Locate the cell with the specified text and output its [X, Y] center coordinate. 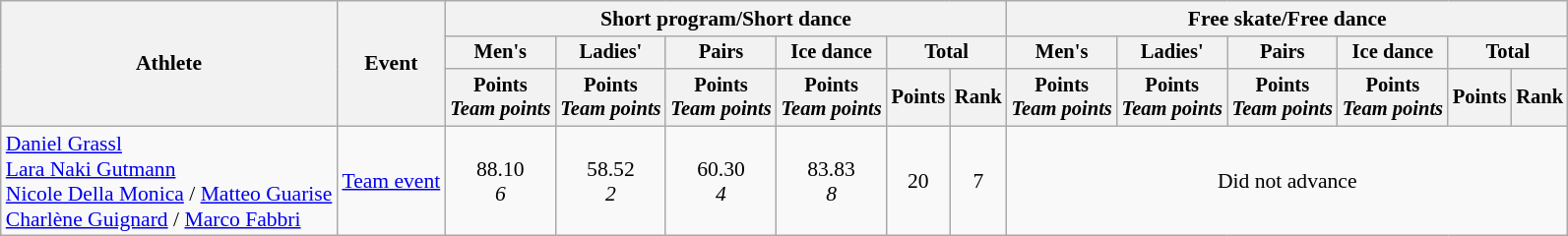
Event [391, 63]
60.304 [721, 181]
Short program/Short dance [725, 19]
20 [918, 181]
88.106 [500, 181]
Did not advance [1287, 181]
Team event [391, 181]
7 [978, 181]
Athlete [169, 63]
Daniel GrasslLara Naki GutmannNicole Della Monica / Matteo GuariseCharlène Guignard / Marco Fabbri [169, 181]
83.838 [832, 181]
58.522 [610, 181]
Free skate/Free dance [1287, 19]
